Determine the [X, Y] coordinate at the center of the cell enclosing the given text.  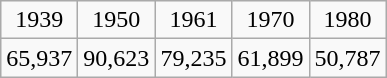
1950 [116, 20]
1939 [40, 20]
50,787 [348, 58]
79,235 [194, 58]
1961 [194, 20]
90,623 [116, 58]
1980 [348, 20]
65,937 [40, 58]
1970 [270, 20]
61,899 [270, 58]
